Detect which cell encompasses the target text, then output its (x, y) center coordinate. 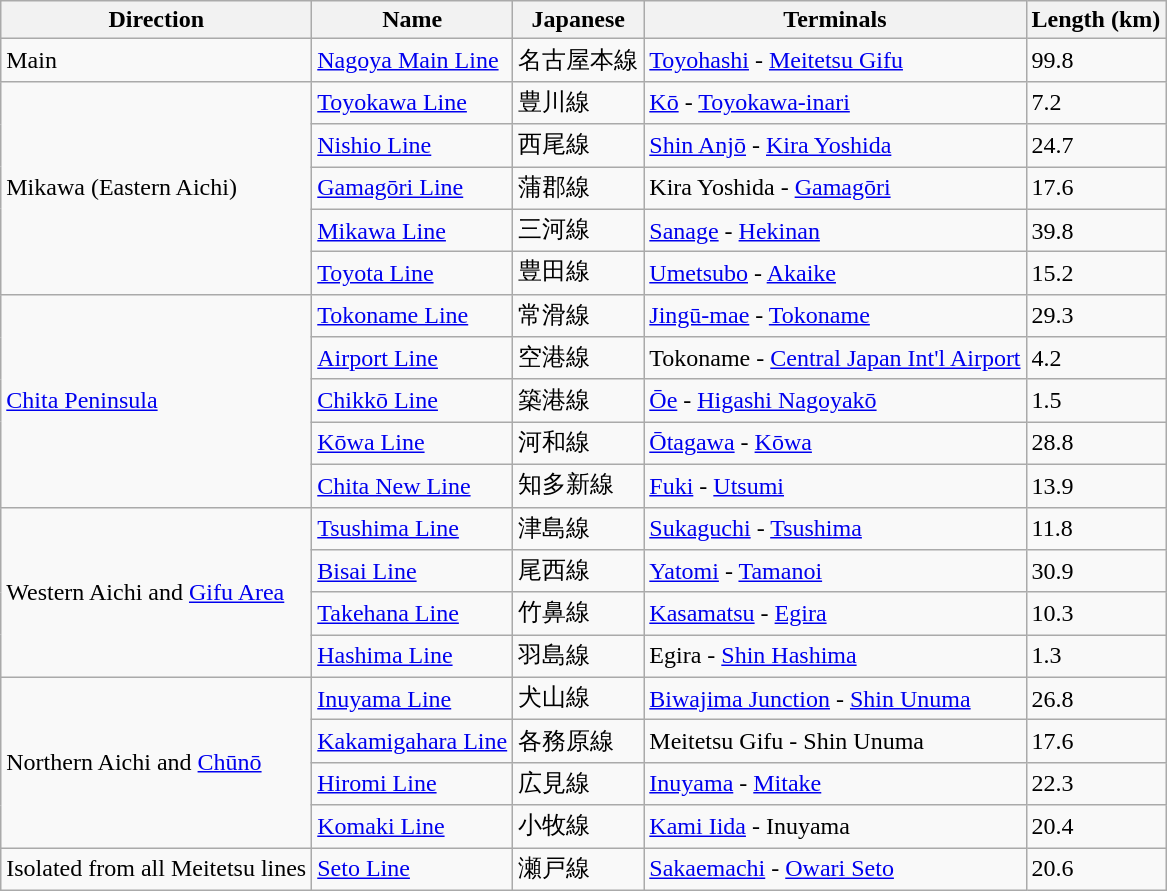
1.5 (1096, 400)
Mikawa Line (412, 230)
Western Aichi and Gifu Area (156, 592)
Jingū-mae - Tokoname (835, 316)
Fuki - Utsumi (835, 486)
名古屋本線 (578, 60)
豊川線 (578, 102)
Kō - Toyokawa-inari (835, 102)
Inuyama - Mitake (835, 784)
30.9 (1096, 572)
Direction (156, 20)
29.3 (1096, 316)
Biwajima Junction - Shin Unuma (835, 698)
蒲郡線 (578, 188)
7.2 (1096, 102)
11.8 (1096, 528)
Name (412, 20)
Sanage - Hekinan (835, 230)
Sukaguchi - Tsushima (835, 528)
Komaki Line (412, 826)
瀬戸線 (578, 870)
各務原線 (578, 742)
Toyohashi - Meitetsu Gifu (835, 60)
Sakaemachi - Owari Seto (835, 870)
Takehana Line (412, 614)
Hashima Line (412, 656)
10.3 (1096, 614)
Chita Peninsula (156, 400)
津島線 (578, 528)
Meitetsu Gifu - Shin Unuma (835, 742)
Inuyama Line (412, 698)
20.4 (1096, 826)
Yatomi - Tamanoi (835, 572)
知多新線 (578, 486)
Airport Line (412, 358)
Ōtagawa - Kōwa (835, 444)
竹鼻線 (578, 614)
Kakamigahara Line (412, 742)
Tsushima Line (412, 528)
築港線 (578, 400)
Gamagōri Line (412, 188)
Length (km) (1096, 20)
Kira Yoshida - Gamagōri (835, 188)
20.6 (1096, 870)
犬山線 (578, 698)
小牧線 (578, 826)
Kasamatsu - Egira (835, 614)
24.7 (1096, 146)
Mikawa (Eastern Aichi) (156, 188)
尾西線 (578, 572)
4.2 (1096, 358)
Umetsubo - Akaike (835, 274)
西尾線 (578, 146)
28.8 (1096, 444)
河和線 (578, 444)
Toyokawa Line (412, 102)
Hiromi Line (412, 784)
Toyota Line (412, 274)
22.3 (1096, 784)
99.8 (1096, 60)
常滑線 (578, 316)
1.3 (1096, 656)
Terminals (835, 20)
Isolated from all Meitetsu lines (156, 870)
Tokoname Line (412, 316)
羽島線 (578, 656)
39.8 (1096, 230)
Main (156, 60)
Tokoname - Central Japan Int'l Airport (835, 358)
Japanese (578, 20)
Northern Aichi and Chūnō (156, 762)
Kami Iida - Inuyama (835, 826)
空港線 (578, 358)
Chita New Line (412, 486)
Shin Anjō - Kira Yoshida (835, 146)
広見線 (578, 784)
Nagoya Main Line (412, 60)
豊田線 (578, 274)
26.8 (1096, 698)
Egira - Shin Hashima (835, 656)
Seto Line (412, 870)
Bisai Line (412, 572)
15.2 (1096, 274)
Nishio Line (412, 146)
Chikkō Line (412, 400)
13.9 (1096, 486)
Kōwa Line (412, 444)
Ōe - Higashi Nagoyakō (835, 400)
三河線 (578, 230)
